Find where the given text appears and provide that cell's center as (X, Y) coordinate. 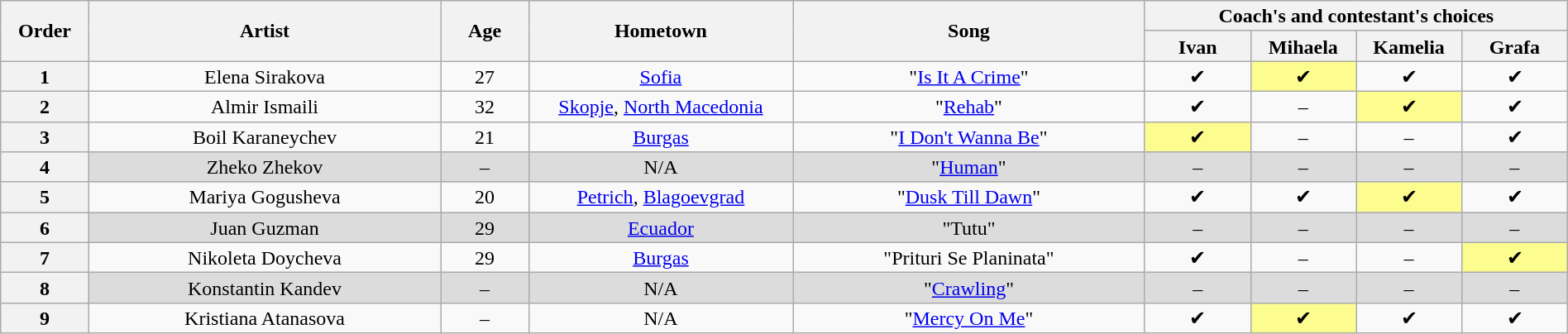
"Crawling" (969, 288)
Ivan (1198, 46)
Age (485, 31)
8 (45, 288)
Nikoleta Doycheva (265, 258)
"Prituri Se Planinata" (969, 258)
Grafa (1514, 46)
Order (45, 31)
"Dusk Till Dawn" (969, 197)
Skopje, North Macedonia (660, 106)
Juan Guzman (265, 228)
Kristiana Atanasova (265, 317)
"Is It A Crime" (969, 76)
Elena Sirakova (265, 76)
Artist (265, 31)
"Tutu" (969, 228)
7 (45, 258)
Zheko Zhekov (265, 167)
3 (45, 137)
27 (485, 76)
Ecuador (660, 228)
Boil Karaneychev (265, 137)
Almir Ismaili (265, 106)
"I Don't Wanna Be" (969, 137)
"Human" (969, 167)
Mariya Gogusheva (265, 197)
"Rehab" (969, 106)
20 (485, 197)
Sofia (660, 76)
Hometown (660, 31)
Coach's and contestant's choices (1356, 17)
21 (485, 137)
"Mercy On Me" (969, 317)
Mihaela (1303, 46)
6 (45, 228)
Kamelia (1409, 46)
32 (485, 106)
1 (45, 76)
Petrich, Blagoevgrad (660, 197)
Song (969, 31)
Konstantin Kandev (265, 288)
4 (45, 167)
5 (45, 197)
9 (45, 317)
2 (45, 106)
